Return the (x, y) coordinate for the center point of the cell that contains the specified text.  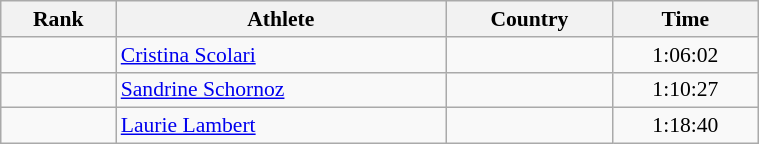
Country (530, 19)
Cristina Scolari (281, 55)
Laurie Lambert (281, 126)
Athlete (281, 19)
1:10:27 (686, 90)
Time (686, 19)
Rank (58, 19)
Sandrine Schornoz (281, 90)
1:18:40 (686, 126)
1:06:02 (686, 55)
